Return the (X, Y) coordinate for the center point of the cell that contains the specified text.  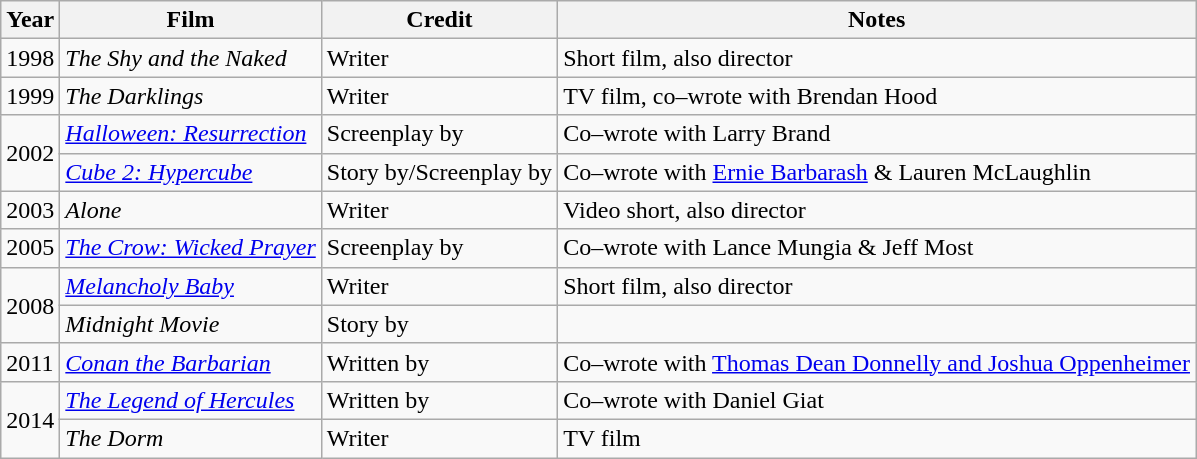
Conan the Barbarian (190, 362)
TV film, co–wrote with Brendan Hood (877, 96)
TV film (877, 438)
2005 (30, 248)
Video short, also director (877, 210)
Year (30, 20)
Credit (439, 20)
Story by/Screenplay by (439, 172)
Halloween: Resurrection (190, 134)
Melancholy Baby (190, 286)
The Dorm (190, 438)
2014 (30, 419)
Co–wrote with Daniel Giat (877, 400)
The Legend of Hercules (190, 400)
Film (190, 20)
Alone (190, 210)
Co–wrote with Thomas Dean Donnelly and Joshua Oppenheimer (877, 362)
1998 (30, 58)
Co–wrote with Lance Mungia & Jeff Most (877, 248)
Midnight Movie (190, 324)
Co–wrote with Larry Brand (877, 134)
The Crow: Wicked Prayer (190, 248)
Notes (877, 20)
2002 (30, 153)
The Shy and the Naked (190, 58)
2003 (30, 210)
Co–wrote with Ernie Barbarash & Lauren McLaughlin (877, 172)
2008 (30, 305)
Cube 2: Hypercube (190, 172)
The Darklings (190, 96)
Story by (439, 324)
2011 (30, 362)
1999 (30, 96)
